Detect which cell encompasses the target text, then output its [x, y] center coordinate. 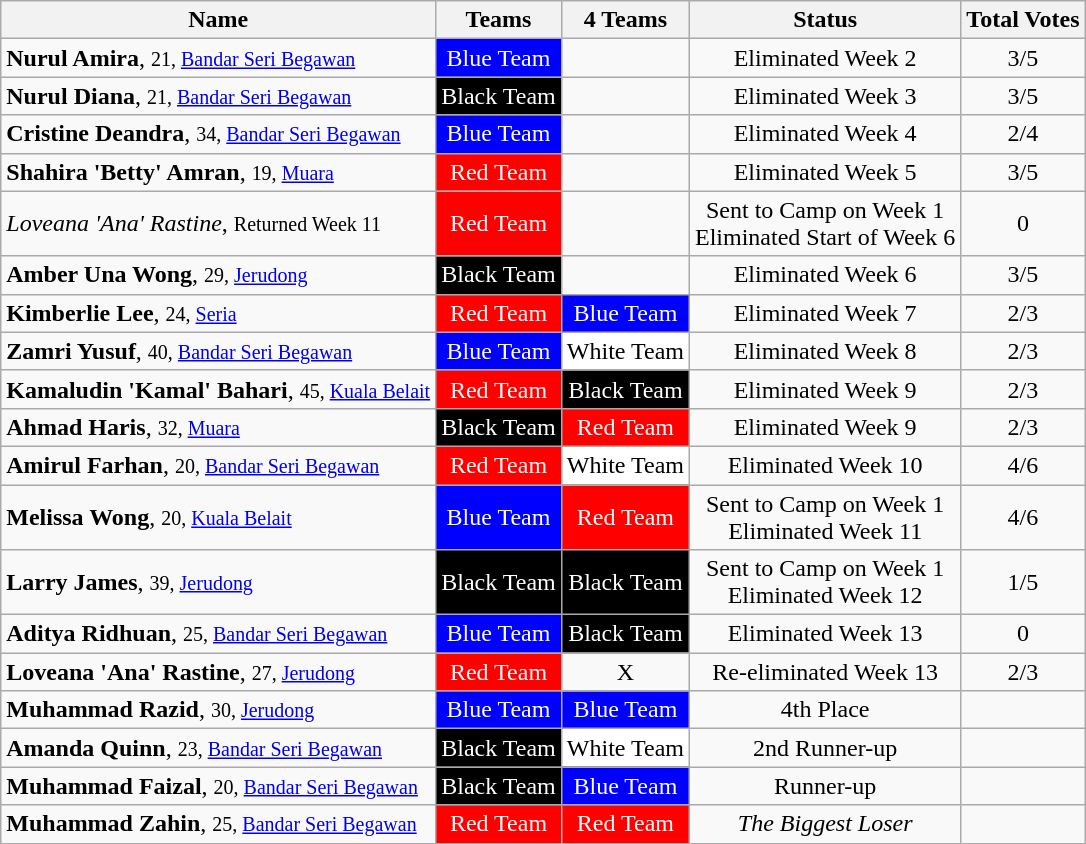
Amirul Farhan, 20, Bandar Seri Begawan [218, 465]
1/5 [1023, 582]
Nurul Amira, 21, Bandar Seri Begawan [218, 58]
Runner-up [826, 786]
Re-eliminated Week 13 [826, 672]
2/4 [1023, 134]
Status [826, 20]
Muhammad Faizal, 20, Bandar Seri Begawan [218, 786]
Eliminated Week 2 [826, 58]
Larry James, 39, Jerudong [218, 582]
2nd Runner-up [826, 748]
Zamri Yusuf, 40, Bandar Seri Begawan [218, 351]
Loveana 'Ana' Rastine, Returned Week 11 [218, 224]
Kamaludin 'Kamal' Bahari, 45, Kuala Belait [218, 389]
Eliminated Week 7 [826, 313]
Aditya Ridhuan, 25, Bandar Seri Begawan [218, 634]
Sent to Camp on Week 1Eliminated Start of Week 6 [826, 224]
X [625, 672]
Name [218, 20]
Cristine Deandra, 34, Bandar Seri Begawan [218, 134]
Eliminated Week 5 [826, 172]
4th Place [826, 710]
Eliminated Week 10 [826, 465]
Eliminated Week 8 [826, 351]
Eliminated Week 4 [826, 134]
Sent to Camp on Week 1Eliminated Week 12 [826, 582]
Nurul Diana, 21, Bandar Seri Begawan [218, 96]
Total Votes [1023, 20]
Kimberlie Lee, 24, Seria [218, 313]
Eliminated Week 6 [826, 275]
Amber Una Wong, 29, Jerudong [218, 275]
Loveana 'Ana' Rastine, 27, Jerudong [218, 672]
Eliminated Week 13 [826, 634]
Ahmad Haris, 32, Muara [218, 427]
Sent to Camp on Week 1Eliminated Week 11 [826, 516]
Melissa Wong, 20, Kuala Belait [218, 516]
Amanda Quinn, 23, Bandar Seri Begawan [218, 748]
4 Teams [625, 20]
Muhammad Razid, 30, Jerudong [218, 710]
Muhammad Zahin, 25, Bandar Seri Begawan [218, 824]
Eliminated Week 3 [826, 96]
Shahira 'Betty' Amran, 19, Muara [218, 172]
The Biggest Loser [826, 824]
Teams [499, 20]
